Extract the (x, y) coordinate from the center of the cell holding the provided text.  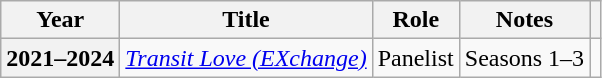
Transit Love (EXchange) (246, 58)
Title (246, 20)
Panelist (416, 58)
Role (416, 20)
Year (60, 20)
2021–2024 (60, 58)
Notes (524, 20)
Seasons 1–3 (524, 58)
